Find where the given text appears and provide that cell's center as (x, y) coordinate. 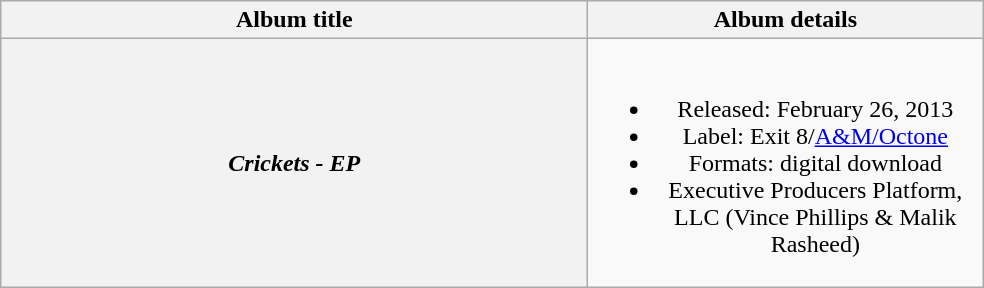
Album details (786, 20)
Album title (294, 20)
Released: February 26, 2013Label: Exit 8/A&M/OctoneFormats: digital downloadExecutive Producers Platform, LLC (Vince Phillips & Malik Rasheed) (786, 163)
Crickets - EP (294, 163)
